Return the (x, y) coordinate for the center point of the cell that contains the specified text.  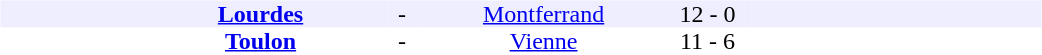
Lourdes (260, 14)
Montferrand (544, 14)
11 - 6 (707, 42)
Vienne (544, 42)
Toulon (260, 42)
12 - 0 (707, 14)
